Detect which cell encompasses the target text, then output its (x, y) center coordinate. 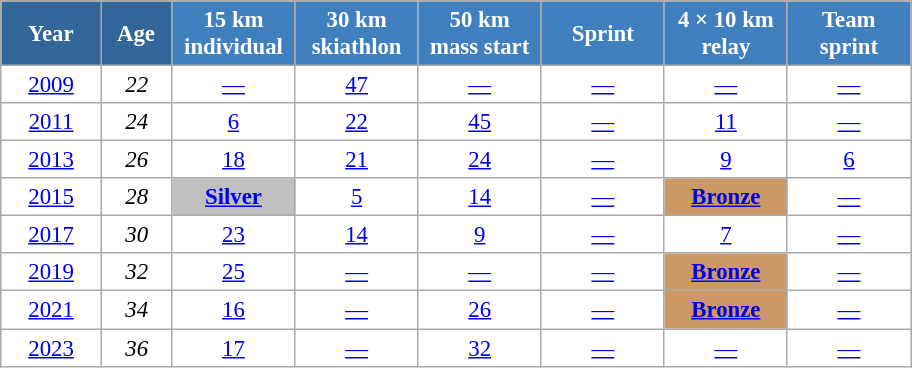
2013 (52, 160)
47 (356, 85)
17 (234, 348)
30 km skiathlon (356, 34)
4 × 10 km relay (726, 34)
45 (480, 122)
2011 (52, 122)
2023 (52, 348)
18 (234, 160)
Age (136, 34)
2021 (52, 310)
5 (356, 197)
2017 (52, 235)
15 km individual (234, 34)
Team sprint (848, 34)
Year (52, 34)
2019 (52, 273)
Silver (234, 197)
36 (136, 348)
28 (136, 197)
7 (726, 235)
2015 (52, 197)
50 km mass start (480, 34)
25 (234, 273)
30 (136, 235)
Sprint (602, 34)
34 (136, 310)
2009 (52, 85)
21 (356, 160)
16 (234, 310)
11 (726, 122)
23 (234, 235)
